Search for the cell housing the specified text and yield its (x, y) center coordinate. 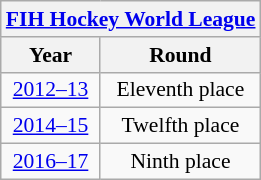
2012–13 (51, 90)
2016–17 (51, 162)
Twelfth place (180, 126)
Ninth place (180, 162)
Year (51, 55)
FIH Hockey World League (131, 19)
Round (180, 55)
Eleventh place (180, 90)
2014–15 (51, 126)
